Extract the [X, Y] coordinate from the center of the cell holding the provided text.  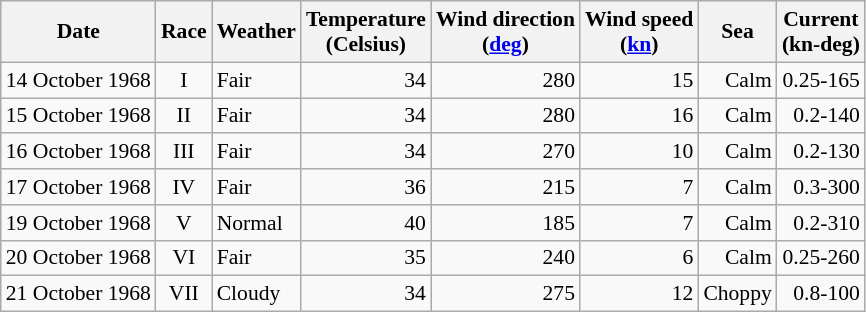
12 [639, 294]
Choppy [737, 294]
6 [639, 258]
240 [506, 258]
15 October 1968 [78, 116]
16 October 1968 [78, 152]
Date [78, 32]
36 [366, 187]
17 October 1968 [78, 187]
0.2-140 [821, 116]
IV [184, 187]
I [184, 80]
Race [184, 32]
16 [639, 116]
0.2-130 [821, 152]
V [184, 223]
Weather [256, 32]
Normal [256, 223]
0.3-300 [821, 187]
20 October 1968 [78, 258]
0.25-260 [821, 258]
215 [506, 187]
275 [506, 294]
21 October 1968 [78, 294]
II [184, 116]
185 [506, 223]
0.2-310 [821, 223]
35 [366, 258]
0.8-100 [821, 294]
Temperature(Celsius) [366, 32]
0.25-165 [821, 80]
III [184, 152]
15 [639, 80]
Wind speed(kn) [639, 32]
Current(kn-deg) [821, 32]
14 October 1968 [78, 80]
19 October 1968 [78, 223]
VI [184, 258]
VII [184, 294]
Wind direction(deg) [506, 32]
40 [366, 223]
10 [639, 152]
Cloudy [256, 294]
270 [506, 152]
Sea [737, 32]
